Detect which cell encompasses the target text, then output its (x, y) center coordinate. 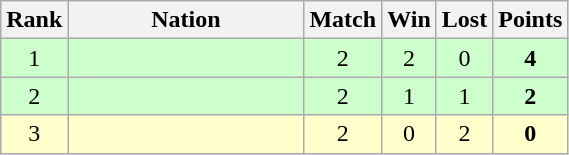
4 (530, 58)
Nation (186, 20)
Win (410, 20)
Match (343, 20)
Rank (34, 20)
3 (34, 134)
Lost (464, 20)
Points (530, 20)
